Search for the cell housing the specified text and yield its [x, y] center coordinate. 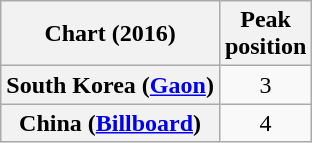
3 [265, 85]
South Korea (Gaon) [110, 85]
China (Billboard) [110, 123]
Chart (2016) [110, 34]
Peakposition [265, 34]
4 [265, 123]
